Return the (x, y) coordinate for the center point of the cell that contains the specified text.  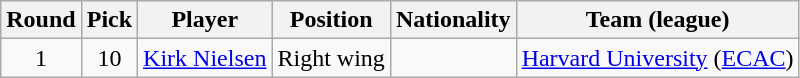
Position (331, 20)
1 (41, 58)
Team (league) (658, 20)
Round (41, 20)
Player (205, 20)
Pick (109, 20)
Right wing (331, 58)
Kirk Nielsen (205, 58)
10 (109, 58)
Harvard University (ECAC) (658, 58)
Nationality (453, 20)
